Identify which cell holds the provided text, then report its [x, y] central coordinate. 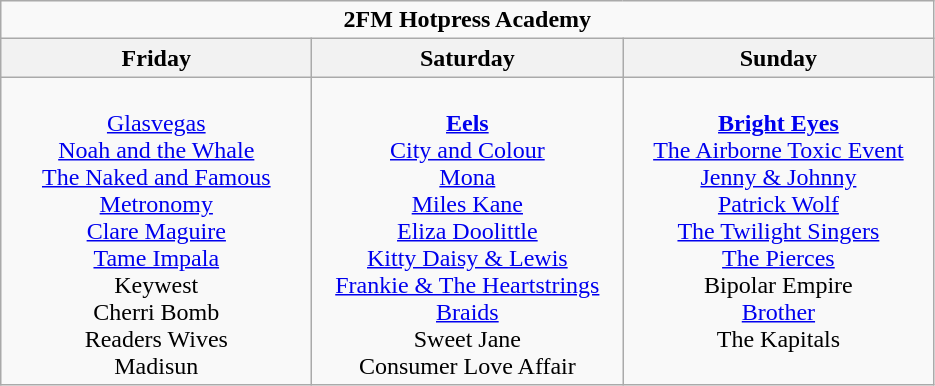
Friday [156, 58]
Glasvegas Noah and the Whale The Naked and Famous Metronomy Clare Maguire Tame Impala Keywest Cherri Bomb Readers Wives Madisun [156, 231]
2FM Hotpress Academy [468, 20]
Bright Eyes The Airborne Toxic Event Jenny & Johnny Patrick Wolf The Twilight Singers The Pierces Bipolar Empire Brother The Kapitals [778, 231]
Sunday [778, 58]
Saturday [468, 58]
Eels City and Colour Mona Miles Kane Eliza Doolittle Kitty Daisy & Lewis Frankie & The Heartstrings Braids Sweet Jane Consumer Love Affair [468, 231]
